Provide the [X, Y] coordinate of the cell's center where the given text is located.  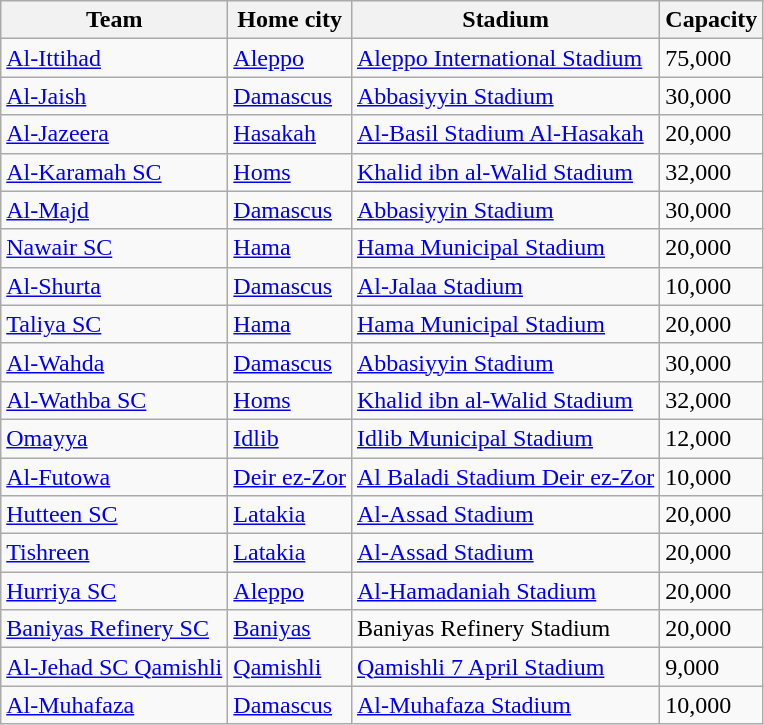
Aleppo International Stadium [505, 58]
Team [114, 20]
Hutteen SC [114, 515]
Baniyas [290, 629]
Omayya [114, 438]
Al-Wahda [114, 362]
Al-Jaish [114, 96]
Al-Muhafaza Stadium [505, 705]
Al-Futowa [114, 477]
Al-Hamadaniah Stadium [505, 591]
Al-Majd [114, 210]
Al-Jalaa Stadium [505, 286]
Qamishli [290, 667]
Al-Jehad SC Qamishli [114, 667]
Qamishli 7 April Stadium [505, 667]
Capacity [712, 20]
Nawair SC [114, 248]
Tishreen [114, 553]
Hurriya SC [114, 591]
Al-Wathba SC [114, 400]
12,000 [712, 438]
Baniyas Refinery SC [114, 629]
Home city [290, 20]
Al-Karamah SC [114, 172]
Hasakah [290, 134]
Stadium [505, 20]
Al-Jazeera [114, 134]
Deir ez-Zor [290, 477]
Idlib [290, 438]
Al Baladi Stadium Deir ez-Zor [505, 477]
Idlib Municipal Stadium [505, 438]
75,000 [712, 58]
Taliya SC [114, 324]
9,000 [712, 667]
Al-Ittihad [114, 58]
Al-Shurta [114, 286]
Baniyas Refinery Stadium [505, 629]
Al-Muhafaza [114, 705]
Al-Basil Stadium Al-Hasakah [505, 134]
